Provide the (x, y) coordinate of the cell's center where the given text is located.  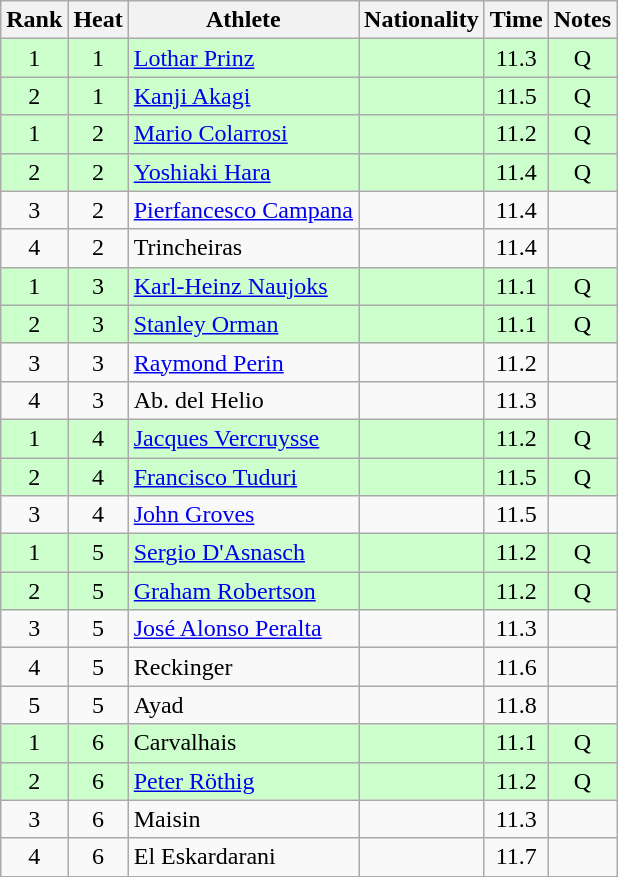
11.6 (516, 667)
11.7 (516, 857)
Rank (34, 20)
Ayad (243, 705)
Notes (582, 20)
Mario Colarrosi (243, 134)
Heat (98, 20)
Graham Robertson (243, 591)
Kanji Akagi (243, 96)
Pierfancesco Campana (243, 210)
Stanley Orman (243, 324)
11.8 (516, 705)
Francisco Tuduri (243, 477)
Jacques Vercruysse (243, 438)
Time (516, 20)
Lothar Prinz (243, 58)
Yoshiaki Hara (243, 172)
Sergio D'Asnasch (243, 553)
Ab. del Helio (243, 400)
Peter Röthig (243, 781)
Athlete (243, 20)
José Alonso Peralta (243, 629)
Maisin (243, 819)
Trincheiras (243, 248)
Carvalhais (243, 743)
Raymond Perin (243, 362)
John Groves (243, 515)
Karl-Heinz Naujoks (243, 286)
Nationality (422, 20)
El Eskardarani (243, 857)
Reckinger (243, 667)
